Output the [X, Y] coordinate of the center of the cell containing the given text.  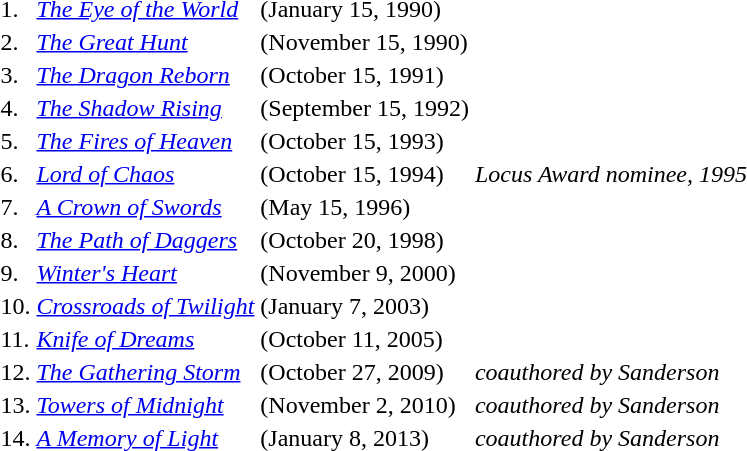
(October 15, 1993) [365, 141]
(January 7, 2003) [365, 306]
Knife of Dreams [146, 339]
(September 15, 1992) [365, 108]
(October 15, 1991) [365, 75]
A Crown of Swords [146, 207]
Crossroads of Twilight [146, 306]
Lord of Chaos [146, 174]
The Path of Daggers [146, 240]
The Dragon Reborn [146, 75]
Winter's Heart [146, 273]
The Shadow Rising [146, 108]
(October 15, 1994) [365, 174]
(May 15, 1996) [365, 207]
Towers of Midnight [146, 405]
The Fires of Heaven [146, 141]
(October 20, 1998) [365, 240]
The Gathering Storm [146, 372]
(November 15, 1990) [365, 42]
(November 2, 2010) [365, 405]
(October 27, 2009) [365, 372]
(November 9, 2000) [365, 273]
The Great Hunt [146, 42]
(October 11, 2005) [365, 339]
